Identify which cell holds the provided text, then report its [X, Y] central coordinate. 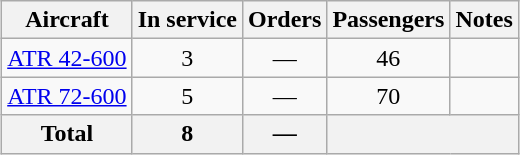
46 [388, 58]
70 [388, 96]
Orders [284, 20]
Total [67, 134]
Aircraft [67, 20]
5 [187, 96]
8 [187, 134]
ATR 42-600 [67, 58]
In service [187, 20]
3 [187, 58]
Notes [484, 20]
ATR 72-600 [67, 96]
Passengers [388, 20]
